Output the [x, y] coordinate of the center of the cell containing the given text.  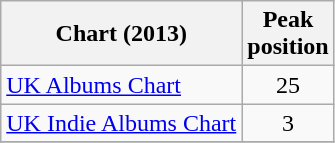
3 [288, 123]
Chart (2013) [122, 34]
UK Indie Albums Chart [122, 123]
25 [288, 85]
Peakposition [288, 34]
UK Albums Chart [122, 85]
